Return the (x, y) coordinate for the center point of the cell that contains the specified text.  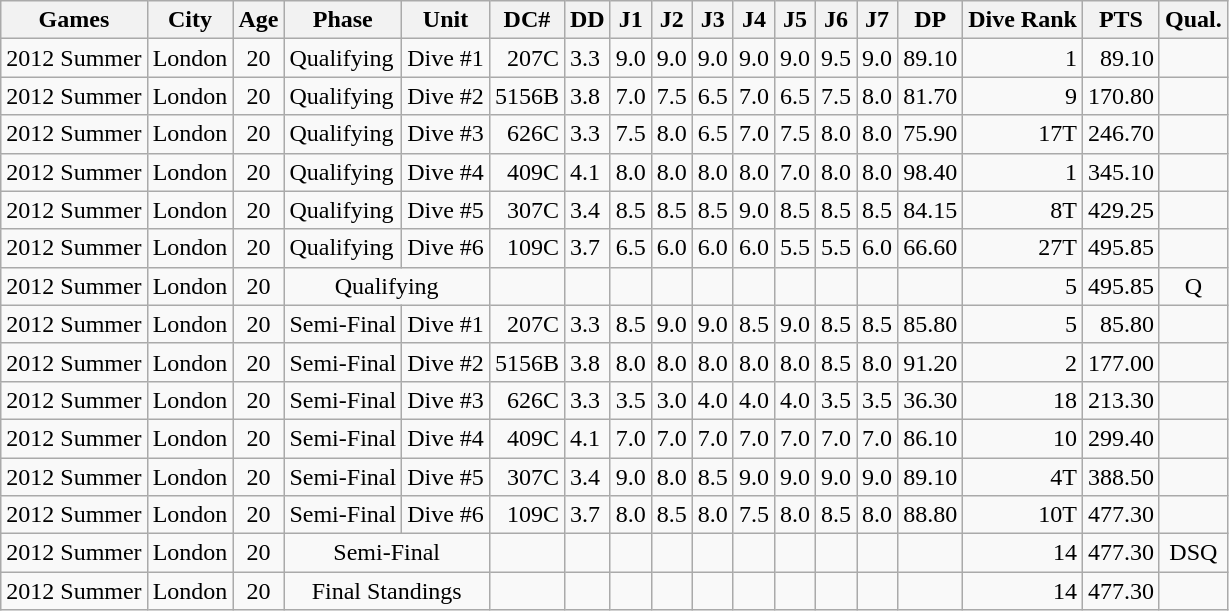
DC# (526, 20)
J6 (836, 20)
J3 (712, 20)
177.00 (1120, 362)
Phase (343, 20)
8T (1023, 210)
9.5 (836, 58)
Dive Rank (1023, 20)
66.60 (930, 248)
345.10 (1120, 172)
9 (1023, 96)
Unit (446, 20)
84.15 (930, 210)
PTS (1120, 20)
3.0 (672, 400)
DP (930, 20)
81.70 (930, 96)
Q (1193, 286)
Age (258, 20)
J4 (754, 20)
17T (1023, 134)
4T (1023, 477)
299.40 (1120, 438)
10 (1023, 438)
36.30 (930, 400)
91.20 (930, 362)
Final Standings (386, 591)
10T (1023, 515)
170.80 (1120, 96)
DSQ (1193, 553)
429.25 (1120, 210)
75.90 (930, 134)
213.30 (1120, 400)
86.10 (930, 438)
2 (1023, 362)
Qual. (1193, 20)
J1 (630, 20)
DD (587, 20)
98.40 (930, 172)
18 (1023, 400)
Games (74, 20)
J5 (794, 20)
J7 (878, 20)
27T (1023, 248)
J2 (672, 20)
88.80 (930, 515)
388.50 (1120, 477)
City (190, 20)
246.70 (1120, 134)
